Provide the (X, Y) coordinate of the cell's center where the given text is located.  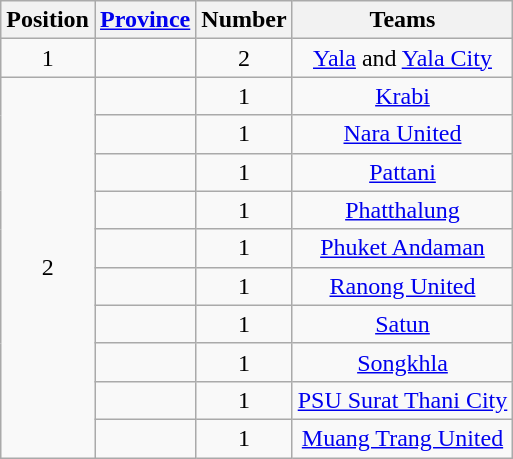
Number (244, 20)
Muang Trang United (402, 438)
Nara United (402, 134)
Satun (402, 324)
Pattani (402, 172)
Phuket Andaman (402, 248)
Teams (402, 20)
Yala and Yala City (402, 58)
Songkhla (402, 362)
Krabi (402, 96)
Province (144, 20)
Position (48, 20)
Ranong United (402, 286)
PSU Surat Thani City (402, 400)
Phatthalung (402, 210)
